Search for the cell housing the specified text and yield its (X, Y) center coordinate. 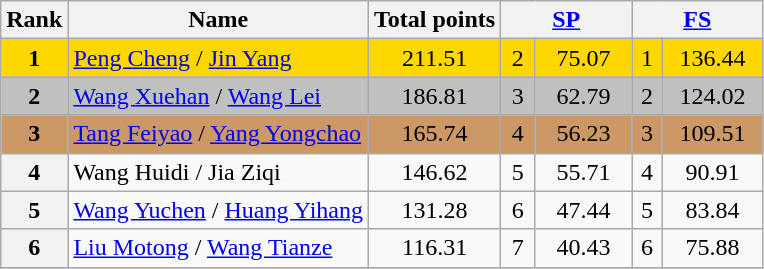
Total points (434, 20)
75.07 (584, 58)
Liu Motong / Wang Tianze (218, 248)
55.71 (584, 172)
83.84 (712, 210)
124.02 (712, 96)
75.88 (712, 248)
Wang Xuehan / Wang Lei (218, 96)
109.51 (712, 134)
146.62 (434, 172)
Rank (34, 20)
90.91 (712, 172)
Tang Feiyao / Yang Yongchao (218, 134)
131.28 (434, 210)
186.81 (434, 96)
40.43 (584, 248)
211.51 (434, 58)
56.23 (584, 134)
SP (566, 20)
116.31 (434, 248)
Wang Yuchen / Huang Yihang (218, 210)
165.74 (434, 134)
47.44 (584, 210)
FS (698, 20)
62.79 (584, 96)
Wang Huidi / Jia Ziqi (218, 172)
Peng Cheng / Jin Yang (218, 58)
136.44 (712, 58)
7 (518, 248)
Name (218, 20)
